Pinpoint the cell where the given text exists, returning its [x, y] midpoint coordinate. 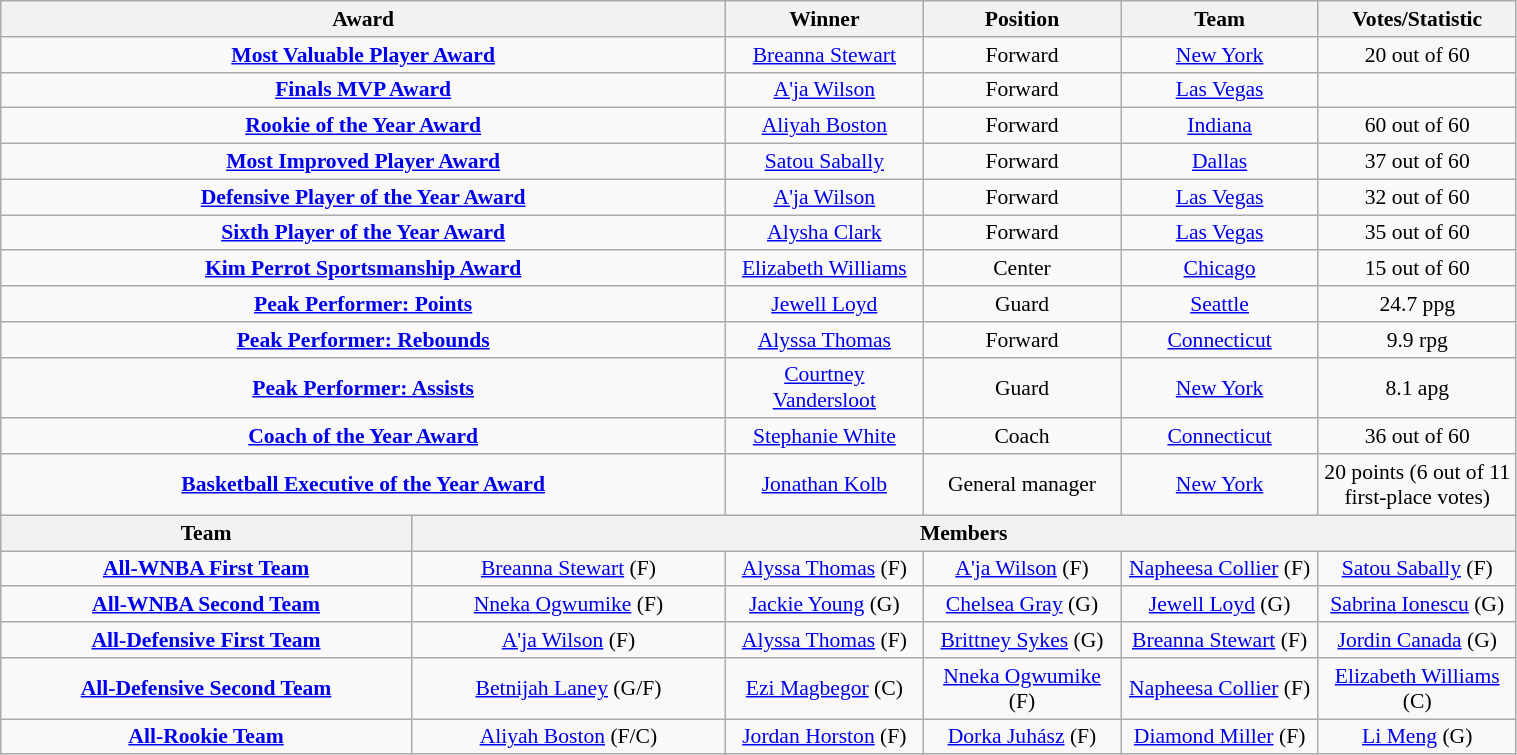
36 out of 60 [1417, 437]
Chicago [1220, 269]
9.9 rpg [1417, 340]
All-Rookie Team [206, 737]
Winner [825, 19]
Betnijah Laney (G/F) [568, 688]
Sabrina Ionescu (G) [1417, 605]
15 out of 60 [1417, 269]
Basketball Executive of the Year Award [364, 484]
All-Defensive Second Team [206, 688]
All-WNBA First Team [206, 569]
37 out of 60 [1417, 162]
Most Improved Player Award [364, 162]
Aliyah Boston (F/C) [568, 737]
Coach of the Year Award [364, 437]
Peak Performer: Assists [364, 388]
Alysha Clark [825, 233]
Brittney Sykes (G) [1022, 640]
Sixth Player of the Year Award [364, 233]
Coach [1022, 437]
Courtney Vandersloot [825, 388]
20 points (6 out of 11 first-place votes) [1417, 484]
Finals MVP Award [364, 90]
Defensive Player of the Year Award [364, 197]
Breanna Stewart [825, 55]
Diamond Miller (F) [1220, 737]
Dorka Juhász (F) [1022, 737]
Award [364, 19]
Chelsea Gray (G) [1022, 605]
Jackie Young (G) [825, 605]
Jordin Canada (G) [1417, 640]
8.1 apg [1417, 388]
Alyssa Thomas [825, 340]
Center [1022, 269]
Peak Performer: Points [364, 304]
Dallas [1220, 162]
All-Defensive First Team [206, 640]
Stephanie White [825, 437]
Jordan Horston (F) [825, 737]
Aliyah Boston [825, 126]
Elizabeth Williams (C) [1417, 688]
General manager [1022, 484]
Kim Perrot Sportsmanship Award [364, 269]
All-WNBA Second Team [206, 605]
Rookie of the Year Award [364, 126]
Jewell Loyd (G) [1220, 605]
32 out of 60 [1417, 197]
Members [964, 533]
Indiana [1220, 126]
Ezi Magbegor (C) [825, 688]
Seattle [1220, 304]
20 out of 60 [1417, 55]
Satou Sabally [825, 162]
Satou Sabally (F) [1417, 569]
Position [1022, 19]
24.7 ppg [1417, 304]
Jewell Loyd [825, 304]
Elizabeth Williams [825, 269]
Votes/Statistic [1417, 19]
Li Meng (G) [1417, 737]
Most Valuable Player Award [364, 55]
Peak Performer: Rebounds [364, 340]
35 out of 60 [1417, 233]
Jonathan Kolb [825, 484]
60 out of 60 [1417, 126]
